Return [x, y] of the center of cell containing provided text 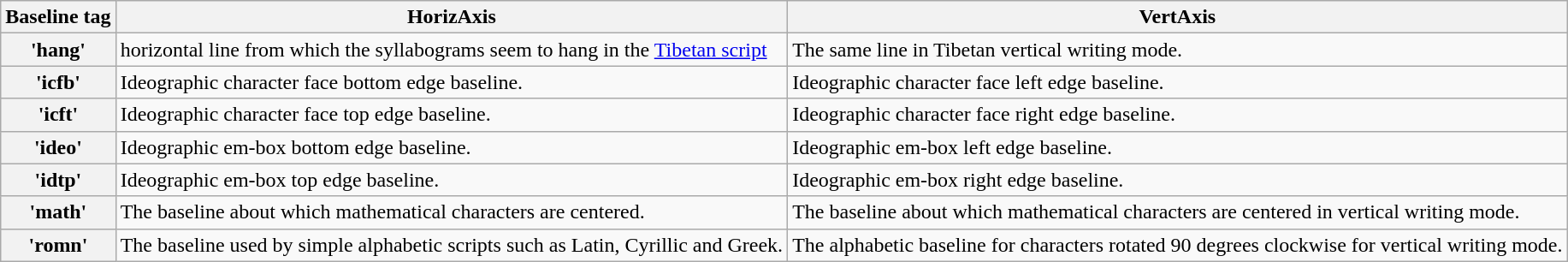
Ideographic em-box top edge baseline. [452, 180]
horizontal line from which the syllabograms seem to hang in the Tibetan script [452, 50]
'icfb' [58, 82]
The baseline about which mathematical characters are centered. [452, 212]
Baseline tag [58, 17]
HorizAxis [452, 17]
'ideo' [58, 147]
Ideographic character face top edge baseline. [452, 115]
'romn' [58, 245]
'idtp' [58, 180]
The alphabetic baseline for characters rotated 90 degrees clockwise for vertical writing mode. [1177, 245]
Ideographic em-box right edge baseline. [1177, 180]
Ideographic character face left edge baseline. [1177, 82]
'icft' [58, 115]
'math' [58, 212]
The baseline about which mathematical characters are centered in vertical writing mode. [1177, 212]
Ideographic character face right edge baseline. [1177, 115]
The baseline used by simple alphabetic scripts such as Latin, Cyrillic and Greek. [452, 245]
VertAxis [1177, 17]
The same line in Tibetan vertical writing mode. [1177, 50]
Ideographic em-box left edge baseline. [1177, 147]
'hang' [58, 50]
Ideographic em-box bottom edge baseline. [452, 147]
Ideographic character face bottom edge baseline. [452, 82]
